From the cell containing the given text, extract its center point as [x, y] coordinate. 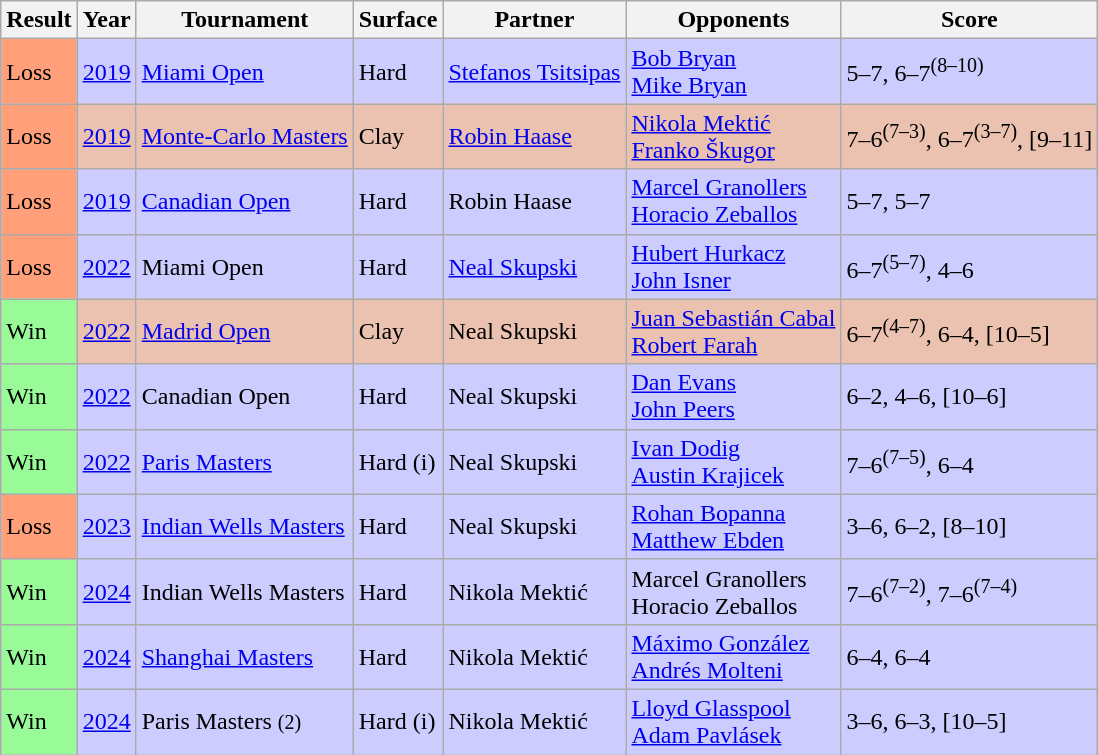
7–6(7–3), 6–7(3–7), [9–11] [970, 136]
Bob Bryan Mike Bryan [734, 72]
6–2, 4–6, [10–6] [970, 396]
5–7, 6–7(8–10) [970, 72]
6–7(5–7), 4–6 [970, 266]
Juan Sebastián Cabal Robert Farah [734, 332]
Madrid Open [244, 332]
Hubert Hurkacz John Isner [734, 266]
Result [39, 20]
Surface [398, 20]
6–4, 6–4 [970, 656]
Score [970, 20]
Opponents [734, 20]
Paris Masters (2) [244, 722]
Rohan Bopanna Matthew Ebden [734, 526]
2023 [106, 526]
Máximo González Andrés Molteni [734, 656]
7–6(7–5), 6–4 [970, 462]
Stefanos Tsitsipas [534, 72]
Ivan Dodig Austin Krajicek [734, 462]
Partner [534, 20]
Dan Evans John Peers [734, 396]
Monte-Carlo Masters [244, 136]
Year [106, 20]
Shanghai Masters [244, 656]
Paris Masters [244, 462]
3–6, 6–3, [10–5] [970, 722]
Nikola Mektić Franko Škugor [734, 136]
7–6(7–2), 7–6(7–4) [970, 592]
Tournament [244, 20]
6–7(4–7), 6–4, [10–5] [970, 332]
3–6, 6–2, [8–10] [970, 526]
5–7, 5–7 [970, 202]
Lloyd Glasspool Adam Pavlásek [734, 722]
